Search for the cell housing the specified text and yield its (X, Y) center coordinate. 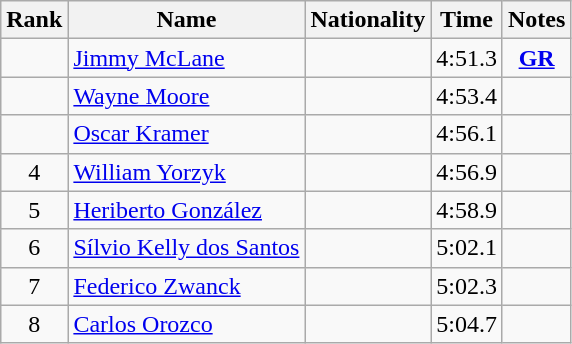
Oscar Kramer (186, 134)
4:56.9 (467, 172)
Federico Zwanck (186, 286)
Sílvio Kelly dos Santos (186, 248)
4 (34, 172)
GR (536, 58)
Heriberto González (186, 210)
5:02.1 (467, 248)
4:56.1 (467, 134)
6 (34, 248)
Time (467, 20)
Rank (34, 20)
7 (34, 286)
Notes (536, 20)
5:02.3 (467, 286)
Nationality (368, 20)
5:04.7 (467, 324)
Carlos Orozco (186, 324)
4:53.4 (467, 96)
4:58.9 (467, 210)
Jimmy McLane (186, 58)
Name (186, 20)
5 (34, 210)
William Yorzyk (186, 172)
Wayne Moore (186, 96)
4:51.3 (467, 58)
8 (34, 324)
